From the cell containing the given text, extract its center point as (x, y) coordinate. 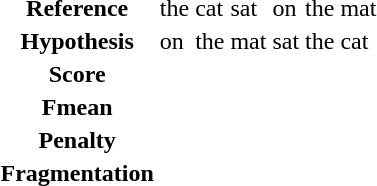
on (174, 41)
sat (286, 41)
mat (248, 41)
